Scan for the cell matching the given text and deliver its (x, y) coordinate at center. 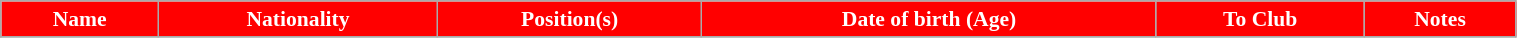
Position(s) (570, 19)
Name (80, 19)
Nationality (298, 19)
To Club (1260, 19)
Date of birth (Age) (930, 19)
Notes (1440, 19)
